Return [x, y] of the center of cell containing provided text 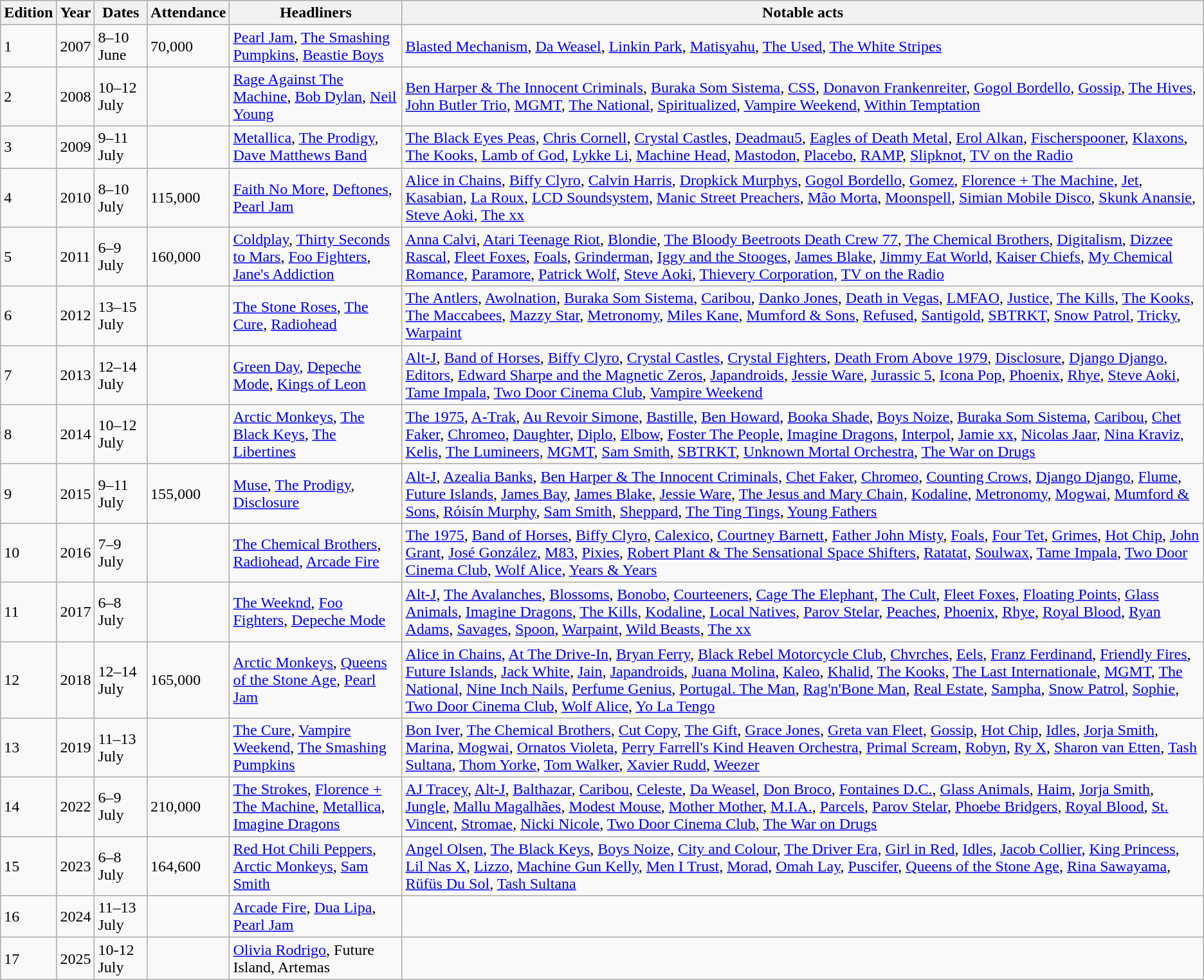
The Stone Roses, The Cure, Radiohead [316, 316]
The Weeknd, Foo Fighters, Depeche Mode [316, 612]
2024 [76, 917]
8–10 June [121, 46]
17 [28, 958]
2007 [76, 46]
Arctic Monkeys, Queens of the Stone Age, Pearl Jam [316, 680]
2019 [76, 748]
13 [28, 748]
The Cure, Vampire Weekend, The Smashing Pumpkins [316, 748]
2010 [76, 197]
Attendance [188, 13]
Rage Against The Machine, Bob Dylan, Neil Young [316, 96]
9 [28, 493]
2016 [76, 552]
2022 [76, 807]
The Strokes, Florence + The Machine, Metallica, Imagine Dragons [316, 807]
210,000 [188, 807]
2015 [76, 493]
2018 [76, 680]
1 [28, 46]
2 [28, 96]
Dates [121, 13]
5 [28, 257]
2009 [76, 147]
2012 [76, 316]
2008 [76, 96]
10 [28, 552]
4 [28, 197]
7 [28, 375]
2011 [76, 257]
Year [76, 13]
2013 [76, 375]
14 [28, 807]
Headliners [316, 13]
2023 [76, 866]
8–10 July [121, 197]
2017 [76, 612]
164,600 [188, 866]
2025 [76, 958]
Metallica, The Prodigy, Dave Matthews Band [316, 147]
Coldplay, Thirty Seconds to Mars, Foo Fighters, Jane's Addiction [316, 257]
Pearl Jam, The Smashing Pumpkins, Beastie Boys [316, 46]
165,000 [188, 680]
Blasted Mechanism, Da Weasel, Linkin Park, Matisyahu, The Used, The White Stripes [803, 46]
Edition [28, 13]
10-12 July [121, 958]
Green Day, Depeche Mode, Kings of Leon [316, 375]
2014 [76, 434]
70,000 [188, 46]
Red Hot Chili Peppers, Arctic Monkeys, Sam Smith [316, 866]
Arctic Monkeys, The Black Keys, The Libertines [316, 434]
Notable acts [803, 13]
7–9 July [121, 552]
15 [28, 866]
16 [28, 917]
155,000 [188, 493]
160,000 [188, 257]
Olivia Rodrigo, Future Island, Artemas [316, 958]
8 [28, 434]
Faith No More, Deftones, Pearl Jam [316, 197]
6 [28, 316]
12 [28, 680]
Arcade Fire, Dua Lipa, Pearl Jam [316, 917]
The Chemical Brothers, Radiohead, Arcade Fire [316, 552]
13–15 July [121, 316]
11 [28, 612]
Muse, The Prodigy, Disclosure [316, 493]
3 [28, 147]
115,000 [188, 197]
